Provide the (x, y) coordinate of the cell's center where the given text is located.  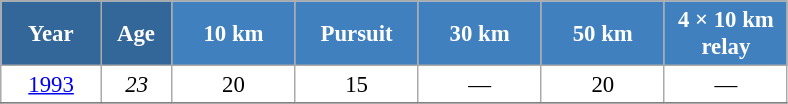
15 (356, 85)
23 (136, 85)
30 km (480, 34)
4 × 10 km relay (726, 34)
1993 (52, 85)
Year (52, 34)
Pursuit (356, 34)
Age (136, 34)
50 km (602, 34)
10 km (234, 34)
